Provide the [x, y] coordinate of the cell's center where the given text is located.  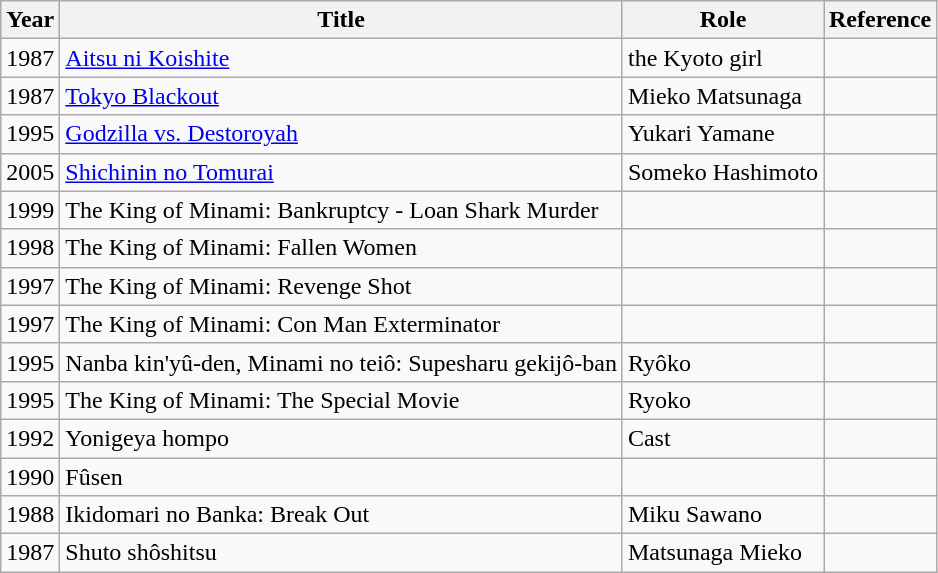
Someko Hashimoto [722, 172]
1988 [30, 515]
The King of Minami: Con Man Exterminator [342, 324]
Ryoko [722, 400]
Shuto shôshitsu [342, 553]
The King of Minami: Bankruptcy - Loan Shark Murder [342, 210]
Matsunaga Mieko [722, 553]
Ikidomari no Banka: Break Out [342, 515]
Cast [722, 438]
The King of Minami: The Special Movie [342, 400]
1998 [30, 248]
2005 [30, 172]
Nanba kin'yû-den, Minami no teiô: Supesharu gekijô-ban [342, 362]
Shichinin no Tomurai [342, 172]
Fûsen [342, 477]
Miku Sawano [722, 515]
Mieko Matsunaga [722, 96]
Reference [880, 20]
1990 [30, 477]
1992 [30, 438]
Godzilla vs. Destoroyah [342, 134]
Yukari Yamane [722, 134]
Aitsu ni Koishite [342, 58]
Role [722, 20]
the Kyoto girl [722, 58]
1999 [30, 210]
Title [342, 20]
Tokyo Blackout [342, 96]
The King of Minami: Fallen Women [342, 248]
Year [30, 20]
Yonigeya hompo [342, 438]
The King of Minami: Revenge Shot [342, 286]
Ryôko [722, 362]
